Find where the given text appears and provide that cell's center as (x, y) coordinate. 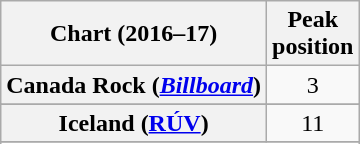
Peak position (313, 34)
Canada Rock (Billboard) (134, 85)
3 (313, 85)
11 (313, 123)
Chart (2016–17) (134, 34)
Iceland (RÚV) (134, 123)
